Locate the cell with the specified text and output its [x, y] center coordinate. 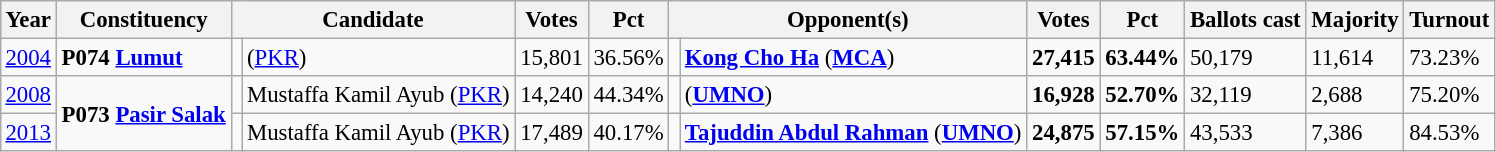
Constituency [144, 20]
73.23% [1450, 57]
Kong Cho Ha (MCA) [854, 57]
24,875 [1064, 133]
Turnout [1450, 20]
27,415 [1064, 57]
40.17% [628, 133]
P073 Pasir Salak [144, 114]
Tajuddin Abdul Rahman (UMNO) [854, 133]
2013 [28, 133]
(PKR) [378, 57]
63.44% [1142, 57]
44.34% [628, 95]
Candidate [373, 20]
36.56% [628, 57]
Ballots cast [1246, 20]
11,614 [1355, 57]
Year [28, 20]
50,179 [1246, 57]
32,119 [1246, 95]
57.15% [1142, 133]
Opponent(s) [848, 20]
15,801 [552, 57]
75.20% [1450, 95]
84.53% [1450, 133]
16,928 [1064, 95]
P074 Lumut [144, 57]
17,489 [552, 133]
2,688 [1355, 95]
7,386 [1355, 133]
43,533 [1246, 133]
2004 [28, 57]
52.70% [1142, 95]
(UMNO) [854, 95]
Majority [1355, 20]
14,240 [552, 95]
2008 [28, 95]
